Identify which cell holds the provided text, then report its [x, y] central coordinate. 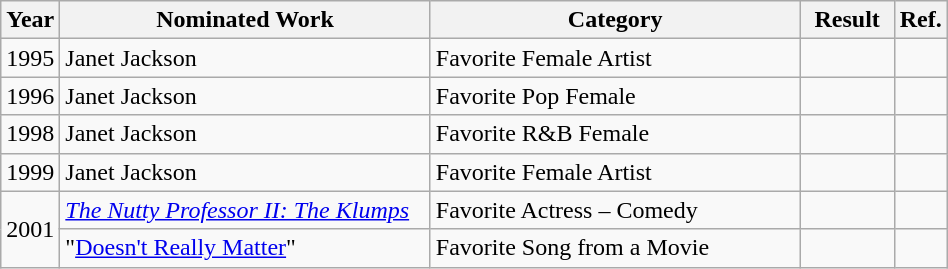
1995 [30, 58]
The Nutty Professor II: The Klumps [245, 210]
1996 [30, 96]
Favorite Pop Female [615, 96]
Category [615, 20]
Favorite Song from a Movie [615, 248]
Result [847, 20]
Year [30, 20]
1999 [30, 172]
Ref. [920, 20]
2001 [30, 229]
1998 [30, 134]
Nominated Work [245, 20]
Favorite Actress – Comedy [615, 210]
Favorite R&B Female [615, 134]
"Doesn't Really Matter" [245, 248]
